Scan for the cell matching the given text and deliver its (X, Y) coordinate at center. 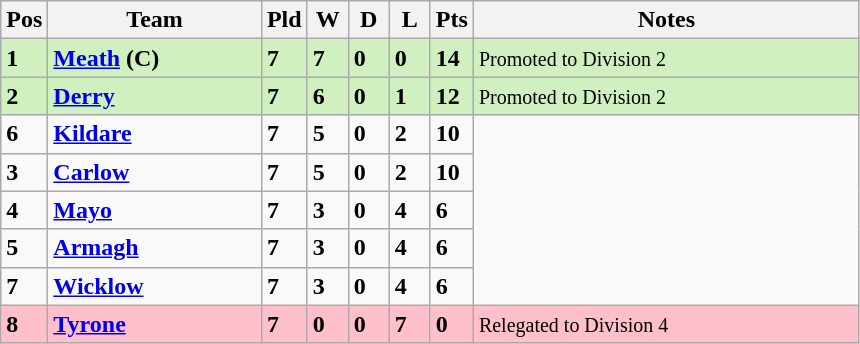
Kildare (155, 134)
W (328, 20)
Armagh (155, 248)
Wicklow (155, 286)
Pts (452, 20)
Carlow (155, 172)
Pos (24, 20)
14 (452, 58)
D (368, 20)
12 (452, 96)
8 (24, 324)
L (410, 20)
Derry (155, 96)
Mayo (155, 210)
Team (155, 20)
Pld (284, 20)
Tyrone (155, 324)
Notes (666, 20)
Meath (C) (155, 58)
Relegated to Division 4 (666, 324)
